Return (x, y) of the center of cell containing provided text 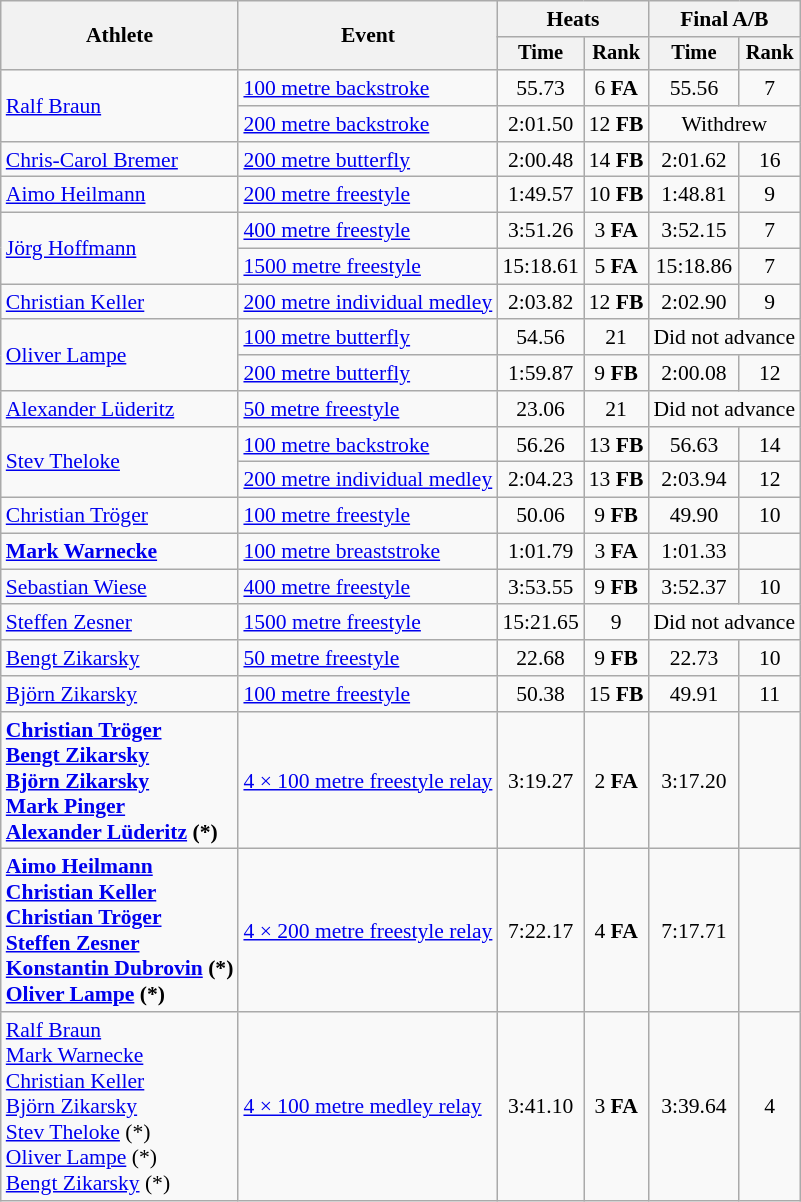
2:01.62 (694, 160)
1:01.33 (694, 552)
4 × 100 metre freestyle relay (368, 781)
49.91 (694, 694)
Björn Zikarsky (120, 694)
14 FB (616, 160)
3:19.27 (540, 781)
23.06 (540, 409)
2:03.82 (540, 302)
22.68 (540, 658)
7:22.17 (540, 930)
56.63 (694, 445)
56.26 (540, 445)
3:53.55 (540, 587)
Bengt Zikarsky (120, 658)
Aimo Heilmann (120, 195)
50.38 (540, 694)
2:00.48 (540, 160)
2:01.50 (540, 124)
2:03.94 (694, 480)
55.56 (694, 88)
16 (770, 160)
3:52.37 (694, 587)
Stev Theloke (120, 462)
50.06 (540, 516)
Steffen Zesner (120, 623)
2:04.23 (540, 480)
10 FB (616, 195)
15:18.86 (694, 267)
22.73 (694, 658)
3:51.26 (540, 231)
Event (368, 36)
55.73 (540, 88)
15:18.61 (540, 267)
1:49.57 (540, 195)
1:48.81 (694, 195)
15:21.65 (540, 623)
2 FA (616, 781)
6 FA (616, 88)
3:41.10 (540, 1106)
Ralf BraunMark WarneckeChristian KellerBjörn ZikarskyStev Theloke (*)Oliver Lampe (*)Bengt Zikarsky (*) (120, 1106)
2:02.90 (694, 302)
2:00.08 (694, 373)
Withdrew (724, 124)
Christian TrögerBengt ZikarskyBjörn ZikarskyMark PingerAlexander Lüderitz (*) (120, 781)
49.90 (694, 516)
5 FA (616, 267)
4 FA (616, 930)
Chris-Carol Bremer (120, 160)
1:01.79 (540, 552)
Aimo HeilmannChristian KellerChristian TrögerSteffen ZesnerKonstantin Dubrovin (*)Oliver Lampe (*) (120, 930)
Final A/B (724, 19)
Oliver Lampe (120, 356)
15 FB (616, 694)
Athlete (120, 36)
4 × 100 metre medley relay (368, 1106)
7:17.71 (694, 930)
Ralf Braun (120, 106)
200 metre freestyle (368, 195)
54.56 (540, 338)
11 (770, 694)
3:17.20 (694, 781)
200 metre backstroke (368, 124)
14 (770, 445)
Mark Warnecke (120, 552)
100 metre butterfly (368, 338)
Jörg Hoffmann (120, 248)
Christian Keller (120, 302)
Sebastian Wiese (120, 587)
Alexander Lüderitz (120, 409)
4 × 200 metre freestyle relay (368, 930)
3:39.64 (694, 1106)
1:59.87 (540, 373)
100 metre breaststroke (368, 552)
Heats (572, 19)
4 (770, 1106)
3:52.15 (694, 231)
Christian Tröger (120, 516)
